For the text-containing cell, return its midpoint in [X, Y] coordinate format. 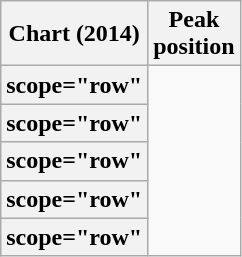
Peakposition [194, 34]
Chart (2014) [74, 34]
